Output the (x, y) coordinate of the center of the cell containing the given text.  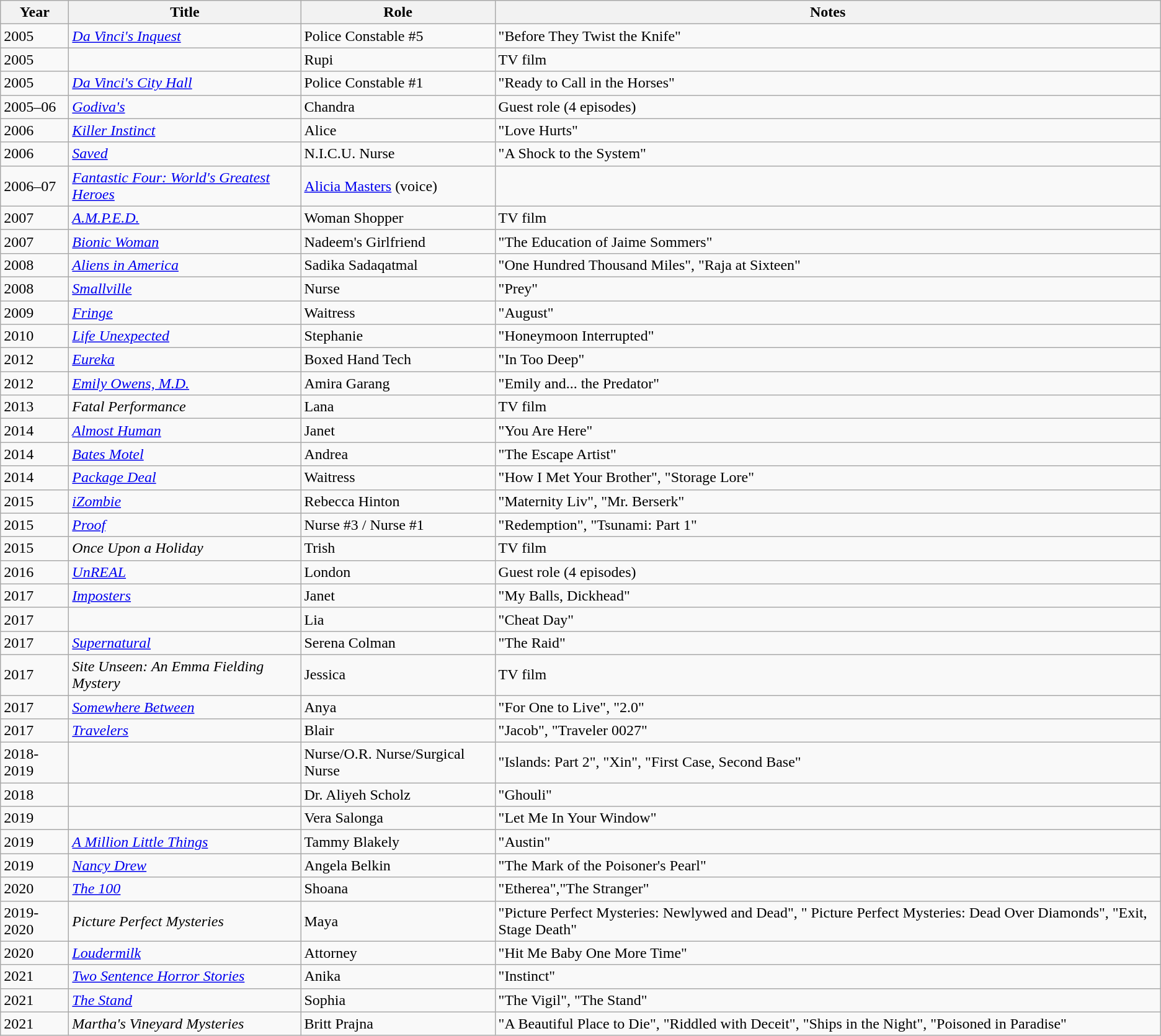
Maya (398, 921)
"Hit Me Baby One More Time" (827, 953)
Trish (398, 548)
Martha's Vineyard Mysteries (185, 1024)
Loudermilk (185, 953)
Lana (398, 407)
Supernatural (185, 643)
"Redemption", "Tsunami: Part 1" (827, 525)
"How I Met Your Brother", "Storage Lore" (827, 478)
Da Vinci's City Hall (185, 83)
Nurse #3 / Nurse #1 (398, 525)
Police Constable #1 (398, 83)
Nancy Drew (185, 865)
"The Education of Jaime Sommers" (827, 241)
UnREAL (185, 572)
A.M.P.E.D. (185, 218)
2018-2019 (35, 763)
Godiva's (185, 107)
"Islands: Part 2", "Xin", "First Case, Second Base" (827, 763)
Somewhere Between (185, 707)
Rebecca Hinton (398, 501)
N.I.C.U. Nurse (398, 154)
Angela Belkin (398, 865)
"The Escape Artist" (827, 454)
Sadika Sadaqatmal (398, 265)
Two Sentence Horror Stories (185, 976)
"Prey" (827, 288)
2018 (35, 795)
Lia (398, 619)
Tammy Blakely (398, 842)
Killer Instinct (185, 130)
Life Unexpected (185, 336)
Fringe (185, 312)
Chandra (398, 107)
Bionic Woman (185, 241)
"Etherea","The Stranger" (827, 889)
"The Vigil", "The Stand" (827, 1000)
Rupi (398, 60)
"Honeymoon Interrupted" (827, 336)
Nurse (398, 288)
2005–06 (35, 107)
Fantastic Four: World's Greatest Heroes (185, 186)
Bates Motel (185, 454)
Britt Prajna (398, 1024)
"Before They Twist the Knife" (827, 36)
Proof (185, 525)
"For One to Live", "2.0" (827, 707)
Dr. Aliyeh Scholz (398, 795)
Eureka (185, 360)
"Emily and... the Predator" (827, 383)
A Million Little Things (185, 842)
Serena Colman (398, 643)
"The Mark of the Poisoner's Pearl" (827, 865)
2006–07 (35, 186)
"One Hundred Thousand Miles", "Raja at Sixteen" (827, 265)
2010 (35, 336)
"The Raid" (827, 643)
2013 (35, 407)
"A Beautiful Place to Die", "Riddled with Deceit", "Ships in the Night", "Poisoned in Paradise" (827, 1024)
"Love Hurts" (827, 130)
Anika (398, 976)
Anya (398, 707)
Alice (398, 130)
Aliens in America (185, 265)
Vera Salonga (398, 818)
The Stand (185, 1000)
"Jacob", "Traveler 0027" (827, 731)
Travelers (185, 731)
The 100 (185, 889)
Year (35, 12)
Imposters (185, 596)
"Picture Perfect Mysteries: Newlywed and Dead", " Picture Perfect Mysteries: Dead Over Diamonds", "Exit, Stage Death" (827, 921)
Role (398, 12)
iZombie (185, 501)
"Instinct" (827, 976)
"Ghouli" (827, 795)
Package Deal (185, 478)
Picture Perfect Mysteries (185, 921)
Blair (398, 731)
Notes (827, 12)
Stephanie (398, 336)
Sophia (398, 1000)
Shoana (398, 889)
Attorney (398, 953)
Fatal Performance (185, 407)
"You Are Here" (827, 431)
Alicia Masters (voice) (398, 186)
2016 (35, 572)
2019-2020 (35, 921)
Jessica (398, 675)
Smallville (185, 288)
"Cheat Day" (827, 619)
Saved (185, 154)
Andrea (398, 454)
"A Shock to the System" (827, 154)
"In Too Deep" (827, 360)
Once Upon a Holiday (185, 548)
"Maternity Liv", "Mr. Berserk" (827, 501)
2009 (35, 312)
Woman Shopper (398, 218)
Police Constable #5 (398, 36)
Amira Garang (398, 383)
Almost Human (185, 431)
Site Unseen: An Emma Fielding Mystery (185, 675)
Da Vinci's Inquest (185, 36)
Nadeem's Girlfriend (398, 241)
Emily Owens, M.D. (185, 383)
"My Balls, Dickhead" (827, 596)
"Let Me In Your Window" (827, 818)
Title (185, 12)
Boxed Hand Tech (398, 360)
"August" (827, 312)
Nurse/O.R. Nurse/Surgical Nurse (398, 763)
London (398, 572)
"Austin" (827, 842)
"Ready to Call in the Horses" (827, 83)
